For the text-containing cell, return its midpoint in [x, y] coordinate format. 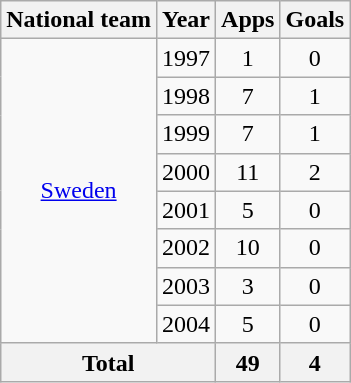
1999 [186, 134]
10 [248, 248]
2000 [186, 172]
11 [248, 172]
49 [248, 362]
2002 [186, 248]
2004 [186, 324]
2 [315, 172]
Sweden [79, 191]
1997 [186, 58]
Goals [315, 20]
Apps [248, 20]
National team [79, 20]
Year [186, 20]
4 [315, 362]
1998 [186, 96]
2003 [186, 286]
Total [108, 362]
3 [248, 286]
2001 [186, 210]
